Return the [x, y] coordinate for the center point of the cell that contains the specified text.  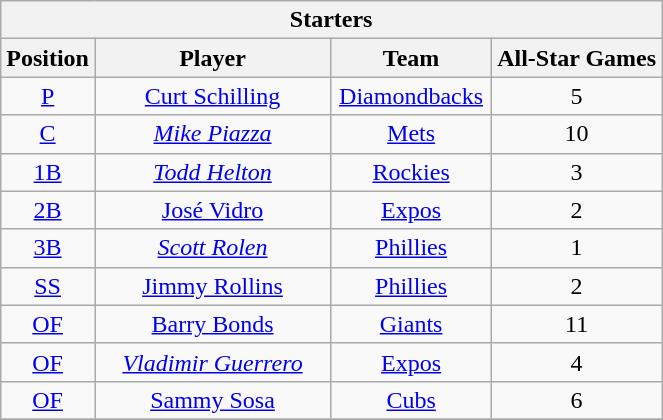
All-Star Games [577, 58]
Barry Bonds [212, 324]
Team [412, 58]
Sammy Sosa [212, 400]
11 [577, 324]
Player [212, 58]
Position [48, 58]
3 [577, 172]
Diamondbacks [412, 96]
Scott Rolen [212, 248]
2B [48, 210]
Todd Helton [212, 172]
Cubs [412, 400]
Vladimir Guerrero [212, 362]
C [48, 134]
4 [577, 362]
3B [48, 248]
Jimmy Rollins [212, 286]
Giants [412, 324]
Rockies [412, 172]
10 [577, 134]
6 [577, 400]
Mets [412, 134]
P [48, 96]
SS [48, 286]
5 [577, 96]
José Vidro [212, 210]
Curt Schilling [212, 96]
Starters [332, 20]
1 [577, 248]
Mike Piazza [212, 134]
1B [48, 172]
